Detect which cell encompasses the target text, then output its [x, y] center coordinate. 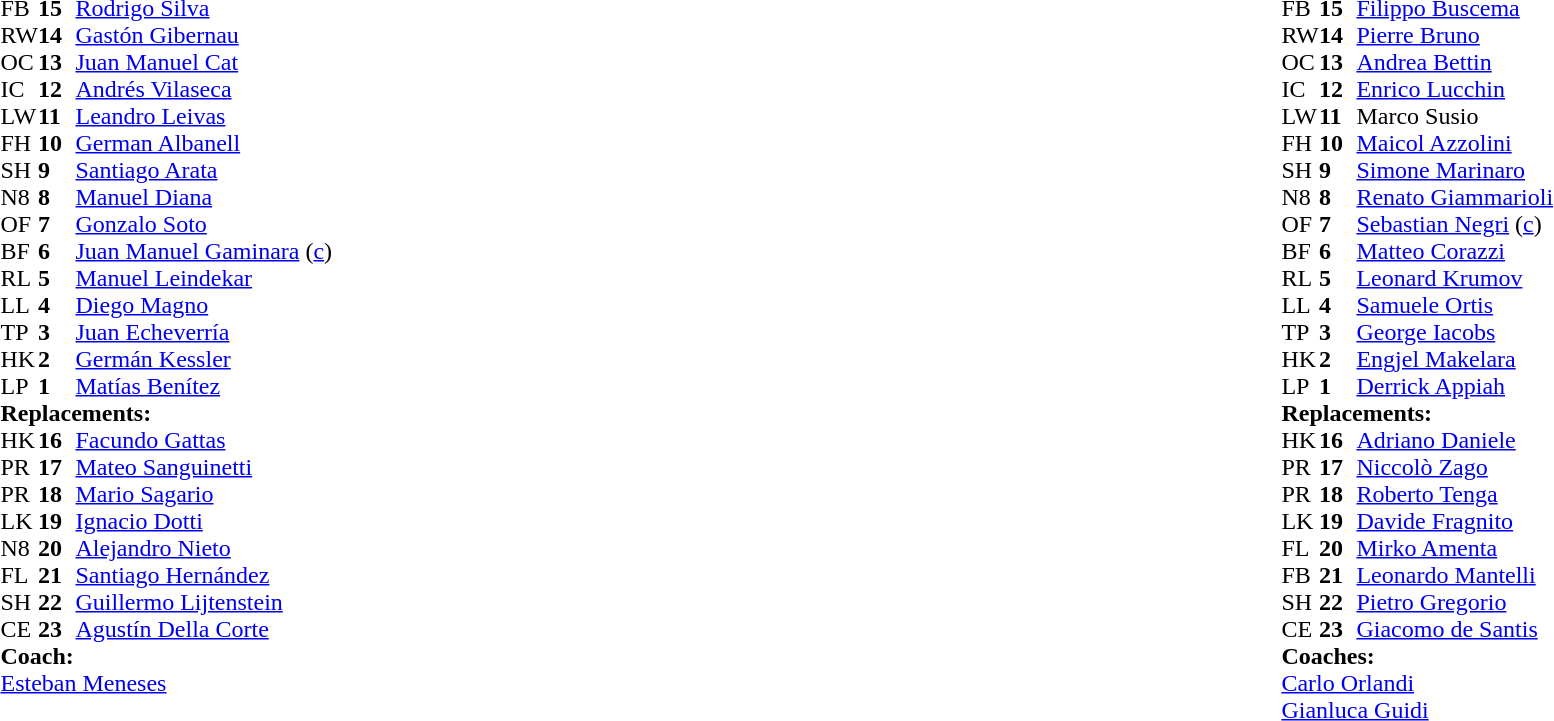
Mateo Sanguinetti [204, 468]
Santiago Hernández [204, 576]
Samuele Ortis [1454, 306]
Esteban Meneses [166, 684]
Engjel Makelara [1454, 360]
Simone Marinaro [1454, 170]
Enrico Lucchin [1454, 90]
Juan Echeverría [204, 332]
Leonard Krumov [1454, 278]
Manuel Diana [204, 198]
Gastón Gibernau [204, 36]
Matías Benítez [204, 386]
Diego Magno [204, 306]
Santiago Arata [204, 170]
Niccolò Zago [1454, 468]
Leonardo Mantelli [1454, 576]
Facundo Gattas [204, 440]
Agustín Della Corte [204, 630]
Adriano Daniele [1454, 440]
Guillermo Lijtenstein [204, 602]
Germán Kessler [204, 360]
Juan Manuel Cat [204, 62]
Pierre Bruno [1454, 36]
FB [1300, 576]
Davide Fragnito [1454, 522]
Sebastian Negri (c) [1454, 224]
German Albanell [204, 144]
Manuel Leindekar [204, 278]
Mirko Amenta [1454, 548]
Leandro Leivas [204, 116]
Mario Sagario [204, 494]
Roberto Tenga [1454, 494]
Alejandro Nieto [204, 548]
Coach: [166, 656]
Pietro Gregorio [1454, 602]
Ignacio Dotti [204, 522]
Giacomo de Santis [1454, 630]
Juan Manuel Gaminara (c) [204, 252]
Gonzalo Soto [204, 224]
Maicol Azzolini [1454, 144]
George Iacobs [1454, 332]
Renato Giammarioli [1454, 198]
Andrea Bettin [1454, 62]
Marco Susio [1454, 116]
Matteo Corazzi [1454, 252]
Coaches: [1417, 656]
Derrick Appiah [1454, 386]
Andrés Vilaseca [204, 90]
